Return the (X, Y) coordinate for the center point of the cell that contains the specified text.  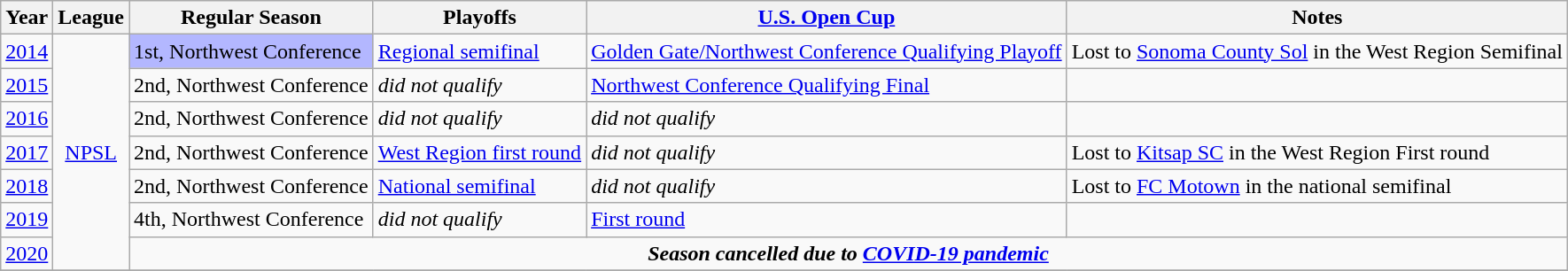
U.S. Open Cup (827, 18)
2020 (27, 253)
2015 (27, 85)
2016 (27, 119)
Lost to FC Motown in the national semifinal (1316, 186)
First round (827, 220)
Notes (1316, 18)
2019 (27, 220)
West Region first round (479, 152)
League (91, 18)
2018 (27, 186)
4th, Northwest Conference (252, 220)
2014 (27, 51)
Year (27, 18)
Regional semifinal (479, 51)
NPSL (91, 152)
Lost to Kitsap SC in the West Region First round (1316, 152)
Season cancelled due to COVID-19 pandemic (849, 253)
Regular Season (252, 18)
2017 (27, 152)
1st, Northwest Conference (252, 51)
Playoffs (479, 18)
National semifinal (479, 186)
Golden Gate/Northwest Conference Qualifying Playoff (827, 51)
Northwest Conference Qualifying Final (827, 85)
Lost to Sonoma County Sol in the West Region Semifinal (1316, 51)
